Extract the (X, Y) coordinate from the center of the cell holding the provided text.  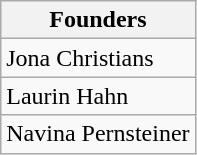
Jona Christians (98, 58)
Founders (98, 20)
Laurin Hahn (98, 96)
Navina Pernsteiner (98, 134)
